Locate the cell with the specified text and output its (x, y) center coordinate. 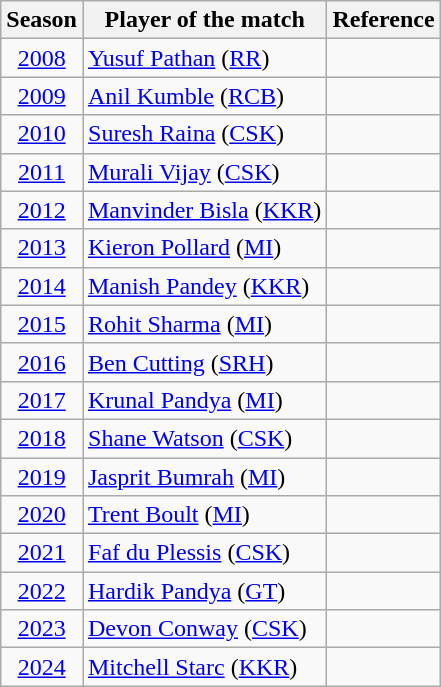
Player of the match (204, 20)
Manish Pandey (KKR) (204, 286)
2014 (42, 286)
2019 (42, 477)
2012 (42, 210)
2023 (42, 629)
Ben Cutting (SRH) (204, 362)
2021 (42, 553)
2013 (42, 248)
2016 (42, 362)
Kieron Pollard (MI) (204, 248)
Krunal Pandya (MI) (204, 400)
2024 (42, 667)
2011 (42, 172)
Trent Boult (MI) (204, 515)
Shane Watson (CSK) (204, 438)
Suresh Raina (CSK) (204, 134)
Manvinder Bisla (KKR) (204, 210)
Rohit Sharma (MI) (204, 324)
2008 (42, 58)
2018 (42, 438)
2017 (42, 400)
Mitchell Starc (KKR) (204, 667)
Faf du Plessis (CSK) (204, 553)
2015 (42, 324)
2009 (42, 96)
Yusuf Pathan (RR) (204, 58)
2010 (42, 134)
2022 (42, 591)
Murali Vijay (CSK) (204, 172)
Reference (384, 20)
Season (42, 20)
Anil Kumble (RCB) (204, 96)
Hardik Pandya (GT) (204, 591)
Jasprit Bumrah (MI) (204, 477)
2020 (42, 515)
Devon Conway (CSK) (204, 629)
